Extract the [x, y] coordinate from the center of the cell holding the provided text.  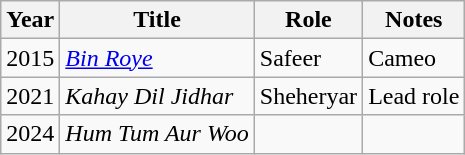
Cameo [414, 58]
2024 [30, 134]
Kahay Dil Jidhar [157, 96]
2021 [30, 96]
Hum Tum Aur Woo [157, 134]
Lead role [414, 96]
Bin Roye [157, 58]
Notes [414, 20]
Role [308, 20]
Year [30, 20]
2015 [30, 58]
Sheheryar [308, 96]
Title [157, 20]
Safeer [308, 58]
